Output the (x, y) coordinate of the center of the cell containing the given text.  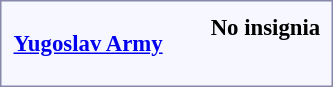
Yugoslav Army (88, 44)
No insignia (266, 27)
